Detect which cell encompasses the target text, then output its (X, Y) center coordinate. 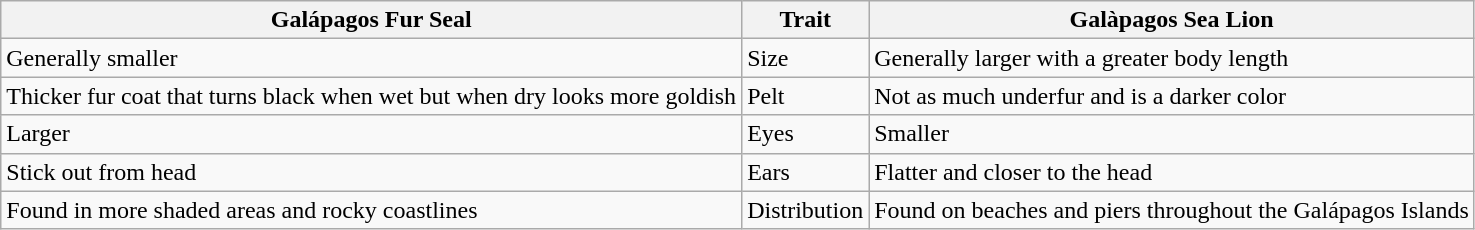
Galápagos Fur Seal (372, 20)
Stick out from head (372, 172)
Ears (806, 172)
Not as much underfur and is a darker color (1172, 96)
Generally smaller (372, 58)
Size (806, 58)
Trait (806, 20)
Galàpagos Sea Lion (1172, 20)
Found on beaches and piers throughout the Galápagos Islands (1172, 210)
Smaller (1172, 134)
Thicker fur coat that turns black when wet but when dry looks more goldish (372, 96)
Pelt (806, 96)
Found in more shaded areas and rocky coastlines (372, 210)
Generally larger with a greater body length (1172, 58)
Distribution (806, 210)
Flatter and closer to the head (1172, 172)
Eyes (806, 134)
Larger (372, 134)
